Identify which cell holds the provided text, then report its (x, y) central coordinate. 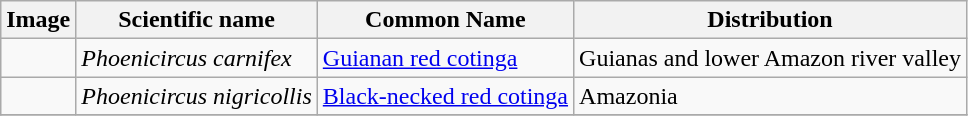
Amazonia (770, 96)
Phoenicircus carnifex (196, 58)
Guianan red cotinga (445, 58)
Black-necked red cotinga (445, 96)
Scientific name (196, 20)
Image (38, 20)
Distribution (770, 20)
Phoenicircus nigricollis (196, 96)
Guianas and lower Amazon river valley (770, 58)
Common Name (445, 20)
